Return [X, Y] of the center of cell containing provided text 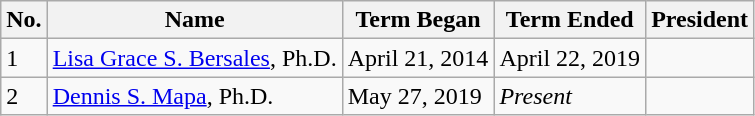
Term Ended [570, 20]
No. [24, 20]
Dennis S. Mapa, Ph.D. [194, 96]
Name [194, 20]
Term Began [418, 20]
May 27, 2019 [418, 96]
President [700, 20]
2 [24, 96]
Lisa Grace S. Bersales, Ph.D. [194, 58]
April 22, 2019 [570, 58]
1 [24, 58]
Present [570, 96]
April 21, 2014 [418, 58]
